Extract the (x, y) coordinate from the center of the cell holding the provided text.  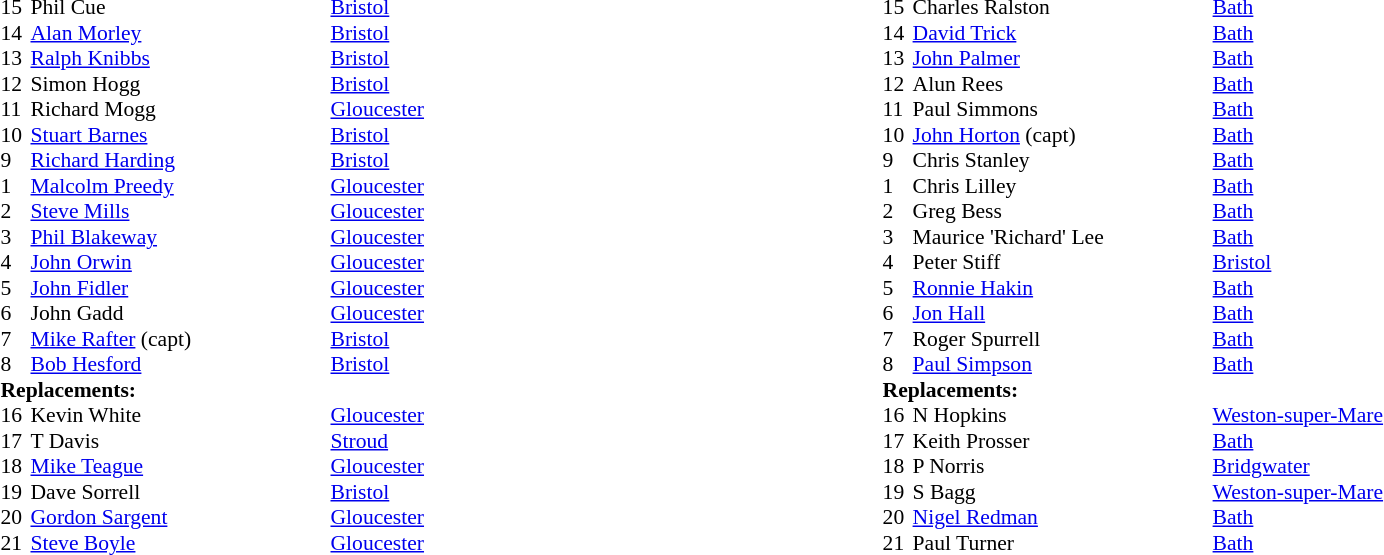
S Bagg (1063, 492)
Malcolm Preedy (180, 186)
P Norris (1063, 467)
Paul Simmons (1063, 109)
Keith Prosser (1063, 441)
John Gadd (180, 313)
Chris Lilley (1063, 186)
Jon Hall (1063, 313)
Phil Blakeway (180, 237)
Greg Bess (1063, 211)
Richard Mogg (180, 109)
Paul Simpson (1063, 365)
Richard Harding (180, 161)
T Davis (180, 441)
Bridgwater (1298, 467)
Kevin White (180, 415)
Peter Stiff (1063, 263)
David Trick (1063, 33)
Alan Morley (180, 33)
Mike Rafter (capt) (180, 339)
N Hopkins (1063, 415)
Chris Stanley (1063, 161)
Gordon Sargent (180, 517)
John Orwin (180, 263)
Simon Hogg (180, 84)
Roger Spurrell (1063, 339)
John Fidler (180, 288)
Maurice 'Richard' Lee (1063, 237)
Stroud (377, 441)
Ronnie Hakin (1063, 288)
Bob Hesford (180, 365)
John Palmer (1063, 59)
John Horton (capt) (1063, 135)
Steve Mills (180, 211)
Mike Teague (180, 467)
Ralph Knibbs (180, 59)
Dave Sorrell (180, 492)
Alun Rees (1063, 84)
Nigel Redman (1063, 517)
Stuart Barnes (180, 135)
